Detect which cell encompasses the target text, then output its [X, Y] center coordinate. 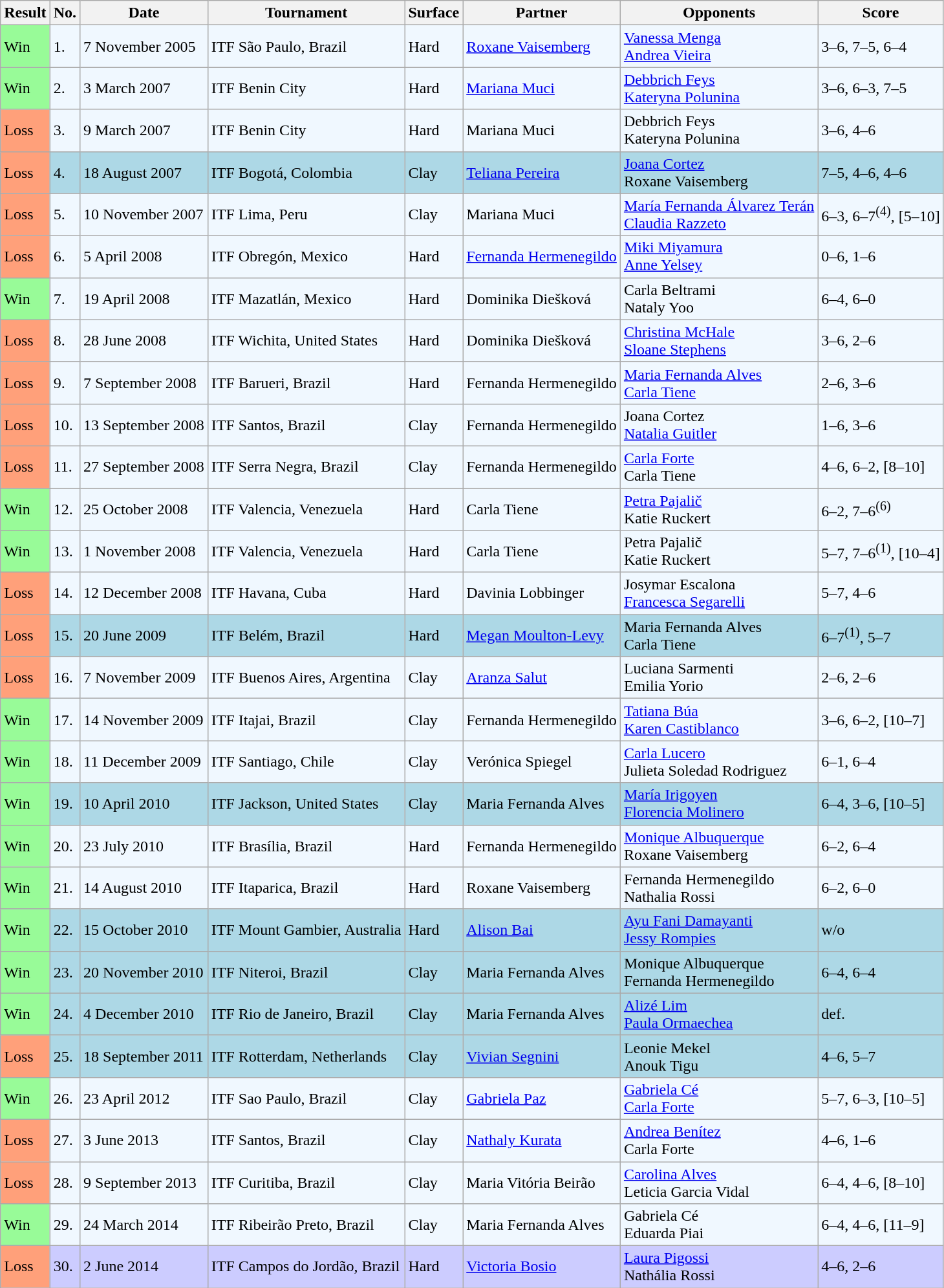
6–2, 6–0 [881, 888]
18 September 2011 [144, 1056]
6–4, 3–6, [10–5] [881, 803]
ITF Wichita, United States [306, 340]
1–6, 3–6 [881, 424]
3–6, 4–6 [881, 131]
Surface [434, 13]
ITF Niteroi, Brazil [306, 972]
23 July 2010 [144, 846]
11. [65, 467]
4–6, 2–6 [881, 1267]
María Irigoyen Florencia Molinero [719, 803]
1. [65, 47]
Opponents [719, 13]
Alizé Lim Paula Ormaechea [719, 1014]
Vivian Segnini [542, 1056]
28 June 2008 [144, 340]
14 August 2010 [144, 888]
6–1, 6–4 [881, 762]
ITF Rotterdam, Netherlands [306, 1056]
4–6, 1–6 [881, 1140]
Andrea Benítez Carla Forte [719, 1140]
10 April 2010 [144, 803]
2 June 2014 [144, 1267]
3–6, 2–6 [881, 340]
Monique Albuquerque Fernanda Hermenegildo [719, 972]
20 June 2009 [144, 635]
18. [65, 762]
def. [881, 1014]
Luciana Sarmenti Emilia Yorio [719, 678]
Megan Moulton-Levy [542, 635]
2–6, 3–6 [881, 383]
Partner [542, 13]
6–3, 6–7(4), [5–10] [881, 215]
Monique Albuquerque Roxane Vaisemberg [719, 846]
3–6, 7–5, 6–4 [881, 47]
ITF Belém, Brazil [306, 635]
ITF Barueri, Brazil [306, 383]
4–6, 6–2, [8–10] [881, 467]
ITF Itaparica, Brazil [306, 888]
ITF Mazatlán, Mexico [306, 299]
ITF São Paulo, Brazil [306, 47]
ITF Lima, Peru [306, 215]
16. [65, 678]
19. [65, 803]
6–2, 6–4 [881, 846]
15. [65, 635]
23. [65, 972]
ITF Campos do Jordão, Brazil [306, 1267]
12. [65, 508]
8. [65, 340]
5 April 2008 [144, 256]
5–7, 6–3, [10–5] [881, 1098]
6–4, 4–6, [11–9] [881, 1225]
13 September 2008 [144, 424]
Date [144, 13]
18 August 2007 [144, 172]
Nathaly Kurata [542, 1140]
ITF Mount Gambier, Australia [306, 930]
26. [65, 1098]
6–4, 6–4 [881, 972]
30. [65, 1267]
Ayu Fani Damayanti Jessy Rompies [719, 930]
20. [65, 846]
ITF Itajai, Brazil [306, 719]
ITF Rio de Janeiro, Brazil [306, 1014]
Result [25, 13]
28. [65, 1183]
Fernanda Hermenegildo Nathalia Rossi [719, 888]
5. [65, 215]
3. [65, 131]
17. [65, 719]
5–7, 7–6(1), [10–4] [881, 551]
w/o [881, 930]
3 March 2007 [144, 88]
6–2, 7–6(6) [881, 508]
23 April 2012 [144, 1098]
Alison Bai [542, 930]
24. [65, 1014]
Victoria Bosio [542, 1267]
20 November 2010 [144, 972]
7 September 2008 [144, 383]
25. [65, 1056]
24 March 2014 [144, 1225]
6–4, 4–6, [8–10] [881, 1183]
6–4, 6–0 [881, 299]
2–6, 2–6 [881, 678]
Miki Miyamura Anne Yelsey [719, 256]
22. [65, 930]
7–5, 4–6, 4–6 [881, 172]
ITF Santiago, Chile [306, 762]
Carla Beltrami Nataly Yoo [719, 299]
15 October 2010 [144, 930]
21. [65, 888]
Josymar Escalona Francesca Segarelli [719, 594]
27 September 2008 [144, 467]
Teliana Pereira [542, 172]
Davinia Lobbinger [542, 594]
29. [65, 1225]
11 December 2009 [144, 762]
María Fernanda Álvarez Terán Claudia Razzeto [719, 215]
3–6, 6–2, [10–7] [881, 719]
Verónica Spiegel [542, 762]
Carla Forte Carla Tiene [719, 467]
14 November 2009 [144, 719]
Gabriela Cé Eduarda Piai [719, 1225]
4. [65, 172]
Tatiana Búa Karen Castiblanco [719, 719]
7 November 2009 [144, 678]
25 October 2008 [144, 508]
6. [65, 256]
7. [65, 299]
ITF Obregón, Mexico [306, 256]
No. [65, 13]
14. [65, 594]
Gabriela Cé Carla Forte [719, 1098]
9 March 2007 [144, 131]
1 November 2008 [144, 551]
ITF Brasília, Brazil [306, 846]
Joana Cortez Natalia Guitler [719, 424]
Gabriela Paz [542, 1098]
0–6, 1–6 [881, 256]
Laura Pigossi Nathália Rossi [719, 1267]
Tournament [306, 13]
27. [65, 1140]
5–7, 4–6 [881, 594]
Joana Cortez Roxane Vaisemberg [719, 172]
ITF Havana, Cuba [306, 594]
13. [65, 551]
10. [65, 424]
ITF Bogotá, Colombia [306, 172]
7 November 2005 [144, 47]
6–7(1), 5–7 [881, 635]
3 June 2013 [144, 1140]
12 December 2008 [144, 594]
3–6, 6–3, 7–5 [881, 88]
Vanessa Menga Andrea Vieira [719, 47]
ITF Curitiba, Brazil [306, 1183]
ITF Buenos Aires, Argentina [306, 678]
19 April 2008 [144, 299]
4–6, 5–7 [881, 1056]
ITF Sao Paulo, Brazil [306, 1098]
9. [65, 383]
Score [881, 13]
9 September 2013 [144, 1183]
Leonie Mekel Anouk Tigu [719, 1056]
2. [65, 88]
ITF Serra Negra, Brazil [306, 467]
Christina McHale Sloane Stephens [719, 340]
Maria Vitória Beirão [542, 1183]
Carolina Alves Leticia Garcia Vidal [719, 1183]
4 December 2010 [144, 1014]
Carla Lucero Julieta Soledad Rodriguez [719, 762]
Aranza Salut [542, 678]
ITF Jackson, United States [306, 803]
ITF Ribeirão Preto, Brazil [306, 1225]
10 November 2007 [144, 215]
